Provide the [X, Y] coordinate of the cell's center where the given text is located.  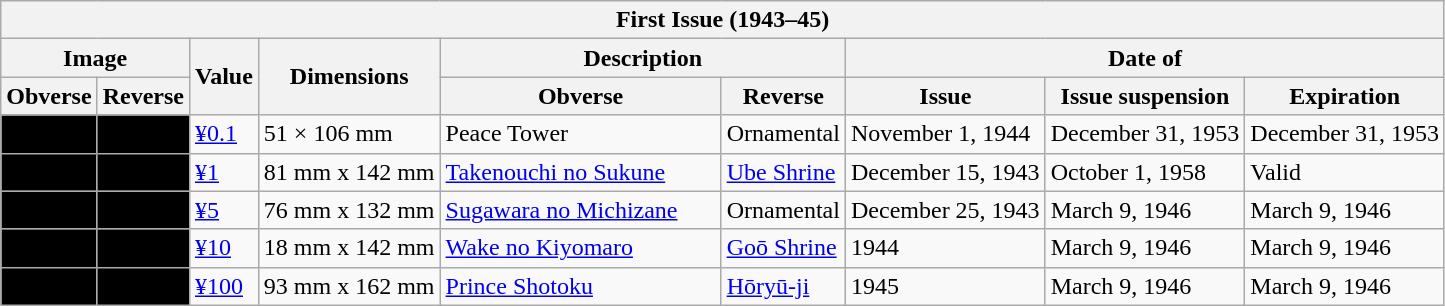
Sugawara no Michizane [580, 210]
93 mm x 162 mm [349, 286]
¥0.1 [224, 134]
1944 [945, 248]
Takenouchi no Sukune [580, 172]
Prince Shotoku [580, 286]
76 mm x 132 mm [349, 210]
Valid [1345, 172]
81 mm x 142 mm [349, 172]
Hōryū-ji [783, 286]
October 1, 1958 [1145, 172]
Dimensions [349, 77]
Date of [1144, 58]
¥10 [224, 248]
¥100 [224, 286]
¥5 [224, 210]
1945 [945, 286]
First Issue (1943–45) [723, 20]
Wake no Kiyomaro [580, 248]
Issue [945, 96]
Description [642, 58]
November 1, 1944 [945, 134]
December 15, 1943 [945, 172]
Issue suspension [1145, 96]
51 × 106 mm [349, 134]
Expiration [1345, 96]
Ube Shrine [783, 172]
¥1 [224, 172]
Goō Shrine [783, 248]
18 mm x 142 mm [349, 248]
Peace Tower [580, 134]
Value [224, 77]
Image [96, 58]
December 25, 1943 [945, 210]
